Provide the [X, Y] coordinate of the cell's center where the given text is located.  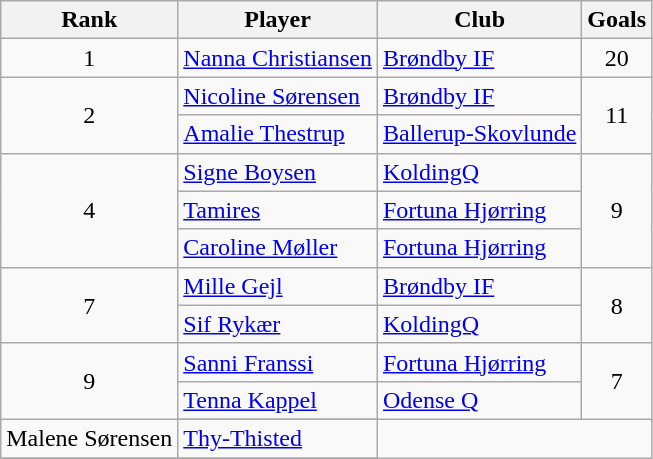
11 [617, 115]
Rank [90, 20]
Goals [617, 20]
Amalie Thestrup [278, 134]
2 [90, 115]
Thy-Thisted [278, 438]
Player [278, 20]
4 [90, 210]
Odense Q [479, 400]
Tenna Kappel [278, 400]
Sanni Franssi [278, 362]
Nanna Christiansen [278, 58]
20 [617, 58]
Nicoline Sørensen [278, 96]
Caroline Møller [278, 248]
Malene Sørensen [90, 438]
1 [90, 58]
Signe Boysen [278, 172]
Ballerup-Skovlunde [479, 134]
Tamires [278, 210]
8 [617, 305]
Sif Rykær [278, 324]
Mille Gejl [278, 286]
Club [479, 20]
